Find where the given text appears and provide that cell's center as [x, y] coordinate. 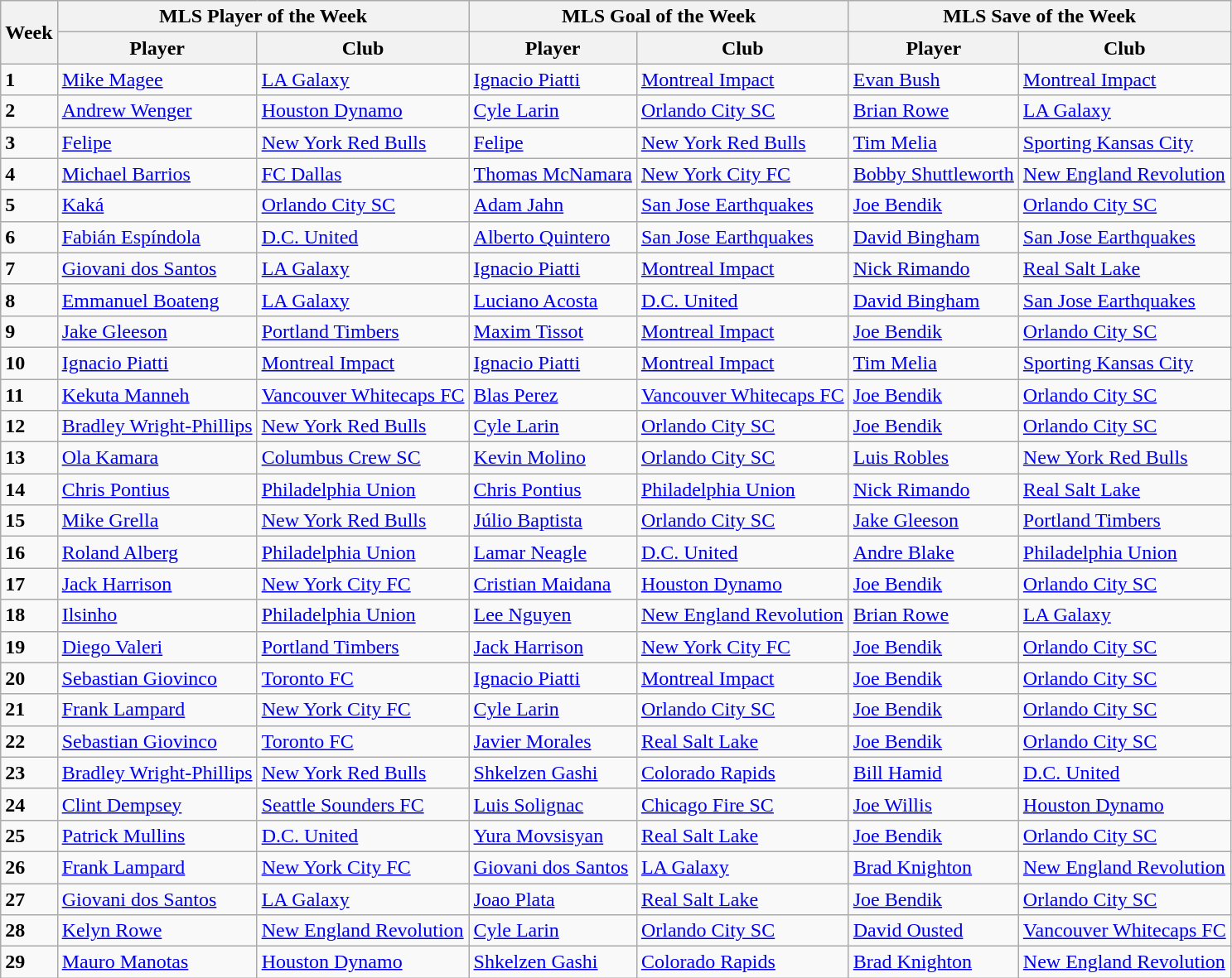
Kaká [157, 205]
Week [29, 32]
Ola Kamara [157, 458]
Joe Willis [933, 804]
17 [29, 584]
8 [29, 300]
Bobby Shuttleworth [933, 174]
Joao Plata [553, 899]
Cristian Maidana [553, 584]
Yura Movsisyan [553, 836]
Patrick Mullins [157, 836]
25 [29, 836]
Seattle Sounders FC [363, 804]
David Ousted [933, 931]
Ilsinho [157, 615]
9 [29, 331]
19 [29, 647]
Luciano Acosta [553, 300]
Roland Alberg [157, 552]
Clint Dempsey [157, 804]
Javier Morales [553, 741]
Júlio Baptista [553, 521]
Mike Magee [157, 79]
Maxim Tissot [553, 331]
Kelyn Rowe [157, 931]
Emmanuel Boateng [157, 300]
Mauro Manotas [157, 962]
11 [29, 395]
Luis Solignac [553, 804]
21 [29, 710]
Luis Robles [933, 458]
Chicago Fire SC [742, 804]
Columbus Crew SC [363, 458]
2 [29, 111]
FC Dallas [363, 174]
28 [29, 931]
Thomas McNamara [553, 174]
6 [29, 237]
Andrew Wenger [157, 111]
Kevin Molino [553, 458]
7 [29, 268]
27 [29, 899]
24 [29, 804]
Diego Valeri [157, 647]
20 [29, 678]
3 [29, 142]
Lee Nguyen [553, 615]
29 [29, 962]
Andre Blake [933, 552]
Bill Hamid [933, 773]
14 [29, 489]
1 [29, 79]
Adam Jahn [553, 205]
12 [29, 426]
Alberto Quintero [553, 237]
26 [29, 867]
MLS Player of the Week [263, 17]
4 [29, 174]
15 [29, 521]
MLS Save of the Week [1039, 17]
18 [29, 615]
Kekuta Manneh [157, 395]
5 [29, 205]
13 [29, 458]
16 [29, 552]
MLS Goal of the Week [659, 17]
Mike Grella [157, 521]
22 [29, 741]
Michael Barrios [157, 174]
Lamar Neagle [553, 552]
10 [29, 363]
Blas Perez [553, 395]
Fabián Espíndola [157, 237]
Evan Bush [933, 79]
23 [29, 773]
